Locate the cell with the specified text and output its [X, Y] center coordinate. 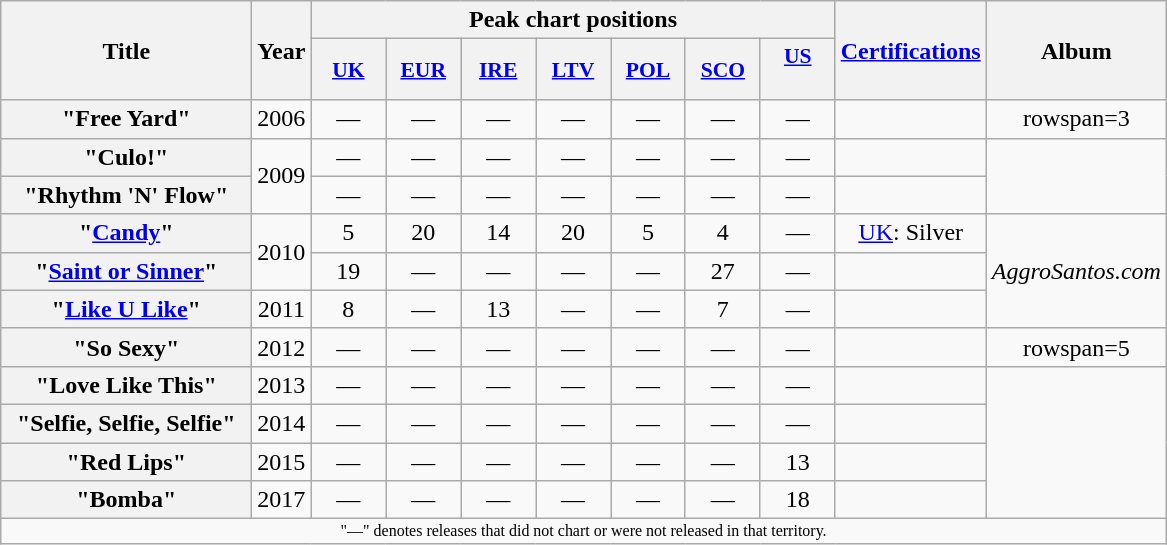
EUR [424, 70]
27 [722, 271]
IRE [498, 70]
"Culo!" [126, 157]
8 [348, 309]
2012 [282, 347]
2009 [282, 176]
14 [498, 233]
"Bomba" [126, 500]
"Rhythm 'N' Flow" [126, 195]
7 [722, 309]
"—" denotes releases that did not chart or were not released in that territory. [584, 531]
Year [282, 50]
"Red Lips" [126, 461]
18 [798, 500]
rowspan=5 [1076, 347]
2011 [282, 309]
US [798, 70]
UK [348, 70]
"Saint or Sinner" [126, 271]
4 [722, 233]
2014 [282, 423]
SCO [722, 70]
Peak chart positions [573, 20]
"Candy" [126, 233]
Certifications [910, 50]
"Free Yard" [126, 119]
2015 [282, 461]
2006 [282, 119]
2013 [282, 385]
Album [1076, 50]
LTV [574, 70]
Title [126, 50]
UK: Silver [910, 233]
"Love Like This" [126, 385]
rowspan=3 [1076, 119]
2017 [282, 500]
2010 [282, 252]
POL [648, 70]
19 [348, 271]
"Selfie, Selfie, Selfie" [126, 423]
AggroSantos.com [1076, 271]
"So Sexy" [126, 347]
"Like U Like" [126, 309]
